Return [x, y] of the center of cell containing provided text 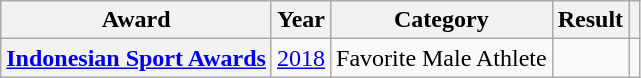
Indonesian Sport Awards [136, 58]
2018 [300, 58]
Result [590, 20]
Award [136, 20]
Year [300, 20]
Favorite Male Athlete [442, 58]
Category [442, 20]
